Return [x, y] of the center of cell containing provided text 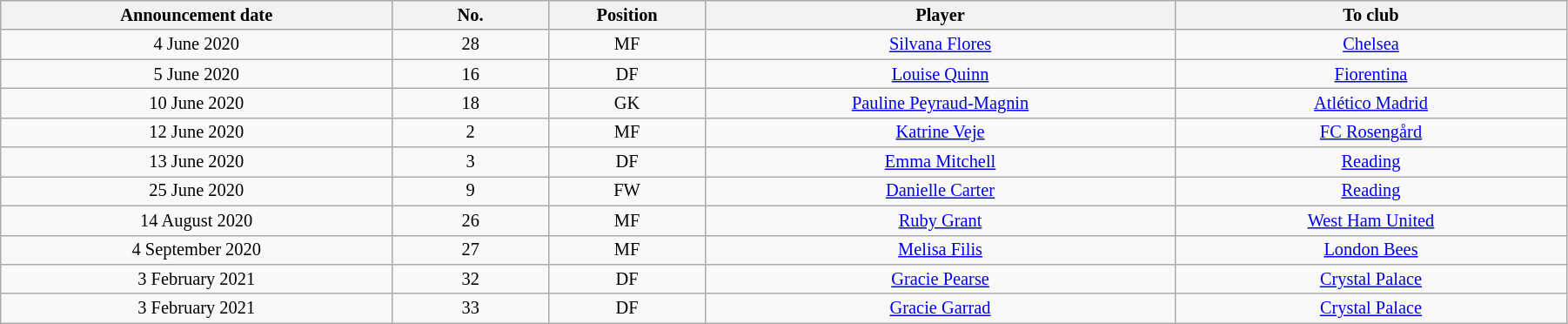
5 June 2020 [197, 74]
33 [471, 308]
Pauline Peyraud-Magnin [941, 103]
Fiorentina [1371, 74]
14 August 2020 [197, 220]
Player [941, 15]
25 June 2020 [197, 191]
Danielle Carter [941, 191]
Louise Quinn [941, 74]
4 September 2020 [197, 250]
Melisa Filis [941, 250]
28 [471, 44]
FC Rosengård [1371, 132]
Position [627, 15]
Gracie Pearse [941, 279]
2 [471, 132]
To club [1371, 15]
FW [627, 191]
Announcement date [197, 15]
32 [471, 279]
12 June 2020 [197, 132]
27 [471, 250]
London Bees [1371, 250]
9 [471, 191]
No. [471, 15]
16 [471, 74]
3 [471, 162]
Gracie Garrad [941, 308]
10 June 2020 [197, 103]
Atlético Madrid [1371, 103]
26 [471, 220]
Katrine Veje [941, 132]
Ruby Grant [941, 220]
Emma Mitchell [941, 162]
4 June 2020 [197, 44]
Chelsea [1371, 44]
13 June 2020 [197, 162]
GK [627, 103]
West Ham United [1371, 220]
18 [471, 103]
Silvana Flores [941, 44]
